Search for the cell housing the specified text and yield its (X, Y) center coordinate. 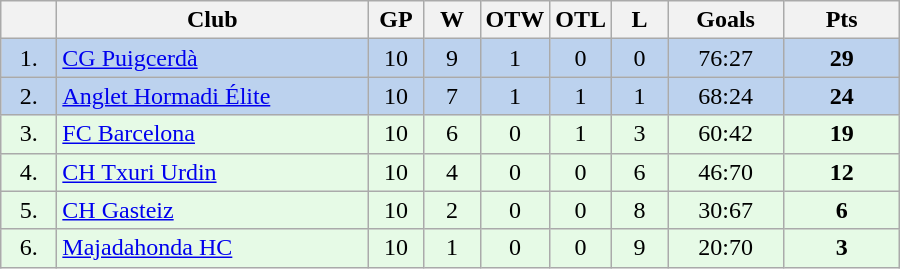
68:24 (726, 96)
3. (29, 134)
60:42 (726, 134)
2 (452, 210)
W (452, 20)
5. (29, 210)
19 (842, 134)
Pts (842, 20)
7 (452, 96)
L (640, 20)
24 (842, 96)
20:70 (726, 248)
4. (29, 172)
CH Gasteiz (212, 210)
CH Txuri Urdin (212, 172)
1. (29, 58)
CG Puigcerdà (212, 58)
OTW (515, 20)
12 (842, 172)
8 (640, 210)
Anglet Hormadi Élite (212, 96)
Majadahonda HC (212, 248)
2. (29, 96)
30:67 (726, 210)
46:70 (726, 172)
FC Barcelona (212, 134)
29 (842, 58)
Club (212, 20)
GP (396, 20)
Goals (726, 20)
76:27 (726, 58)
4 (452, 172)
6. (29, 248)
OTL (581, 20)
